Output the (X, Y) coordinate of the center of the cell containing the given text.  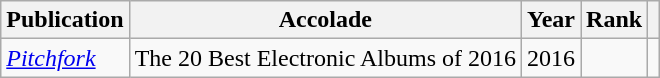
Rank (614, 20)
Publication (65, 20)
Pitchfork (65, 58)
Year (552, 20)
Accolade (325, 20)
The 20 Best Electronic Albums of 2016 (325, 58)
2016 (552, 58)
